For the text-containing cell, return its midpoint in [X, Y] coordinate format. 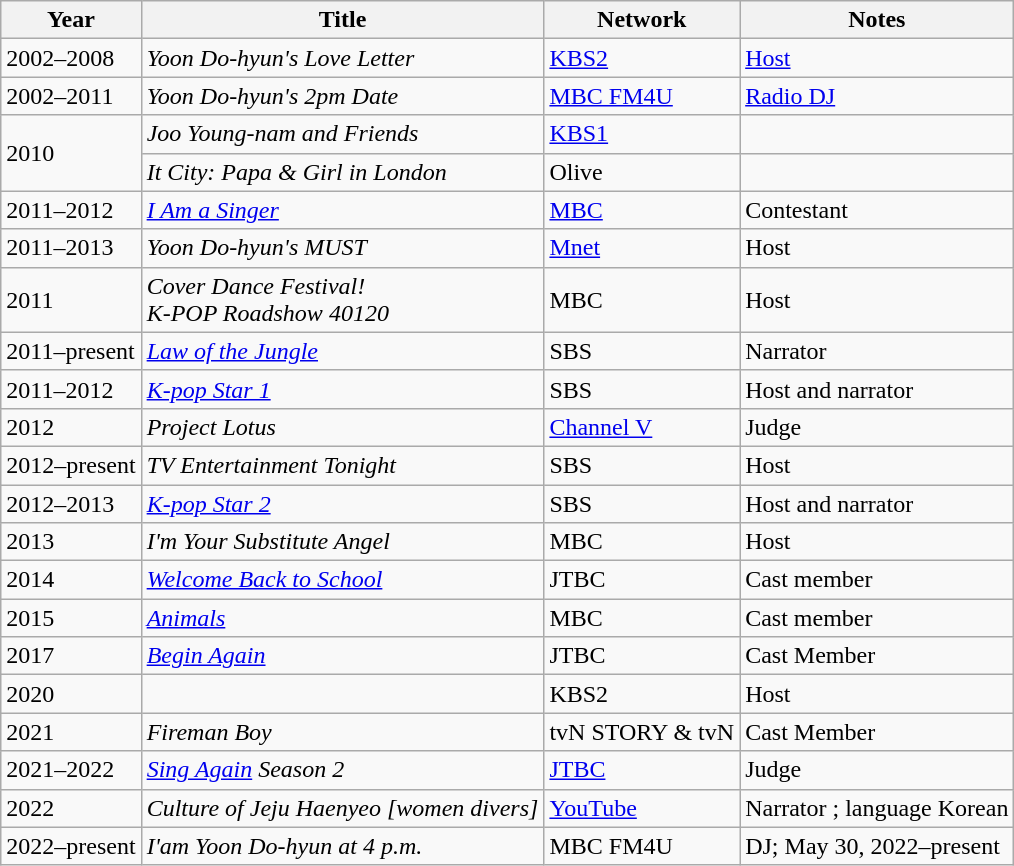
2014 [71, 580]
Mnet [642, 248]
Welcome Back to School [342, 580]
Yoon Do-hyun's MUST [342, 248]
Sing Again Season 2 [342, 770]
Begin Again [342, 656]
Yoon Do-hyun's Love Letter [342, 58]
YouTube [642, 808]
Olive [642, 172]
2022–present [71, 846]
2011 [71, 300]
2010 [71, 153]
2022 [71, 808]
2011–2013 [71, 248]
2017 [71, 656]
tvN STORY & tvN [642, 732]
2021 [71, 732]
K-pop Star 1 [342, 389]
Contestant [877, 210]
I Am a Singer [342, 210]
I'am Yoon Do-hyun at 4 p.m. [342, 846]
2020 [71, 694]
Yoon Do-hyun's 2pm Date [342, 96]
Cover Dance Festival! K-POP Roadshow 40120 [342, 300]
TV Entertainment Tonight [342, 465]
2002–2008 [71, 58]
Animals [342, 618]
2021–2022 [71, 770]
Radio DJ [877, 96]
Title [342, 20]
Joo Young-nam and Friends [342, 134]
Notes [877, 20]
Network [642, 20]
Project Lotus [342, 427]
2012–present [71, 465]
DJ; May 30, 2022–present [877, 846]
2012 [71, 427]
Year [71, 20]
Fireman Boy [342, 732]
Law of the Jungle [342, 351]
Narrator [877, 351]
I'm Your Substitute Angel [342, 542]
2011–present [71, 351]
K-pop Star 2 [342, 503]
2012–2013 [71, 503]
Channel V [642, 427]
KBS1 [642, 134]
It City: Papa & Girl in London [342, 172]
Narrator ; language Korean [877, 808]
2015 [71, 618]
2002–2011 [71, 96]
2013 [71, 542]
Culture of Jeju Haenyeo [women divers] [342, 808]
